Capture the cell that displays the provided text and extract its [X, Y] central coordinate. 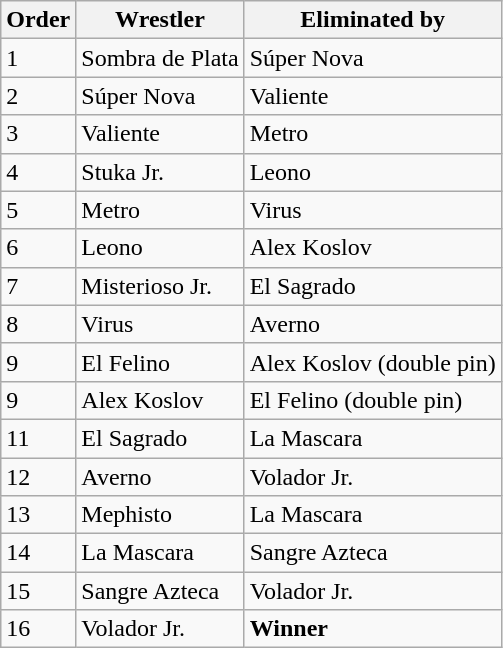
12 [38, 477]
11 [38, 438]
1 [38, 58]
6 [38, 248]
4 [38, 172]
16 [38, 629]
Wrestler [160, 20]
Winner [372, 629]
El Felino (double pin) [372, 400]
El Felino [160, 362]
5 [38, 210]
8 [38, 324]
Order [38, 20]
3 [38, 134]
Alex Koslov (double pin) [372, 362]
Misterioso Jr. [160, 286]
15 [38, 591]
Eliminated by [372, 20]
13 [38, 515]
Mephisto [160, 515]
Sombra de Plata [160, 58]
7 [38, 286]
Stuka Jr. [160, 172]
14 [38, 553]
2 [38, 96]
